Output the [x, y] coordinate of the center of the cell containing the given text.  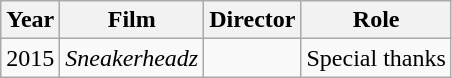
Special thanks [376, 58]
Year [30, 20]
Sneakerheadz [132, 58]
Director [252, 20]
Role [376, 20]
Film [132, 20]
2015 [30, 58]
